Output the [X, Y] coordinate of the center of the cell containing the given text.  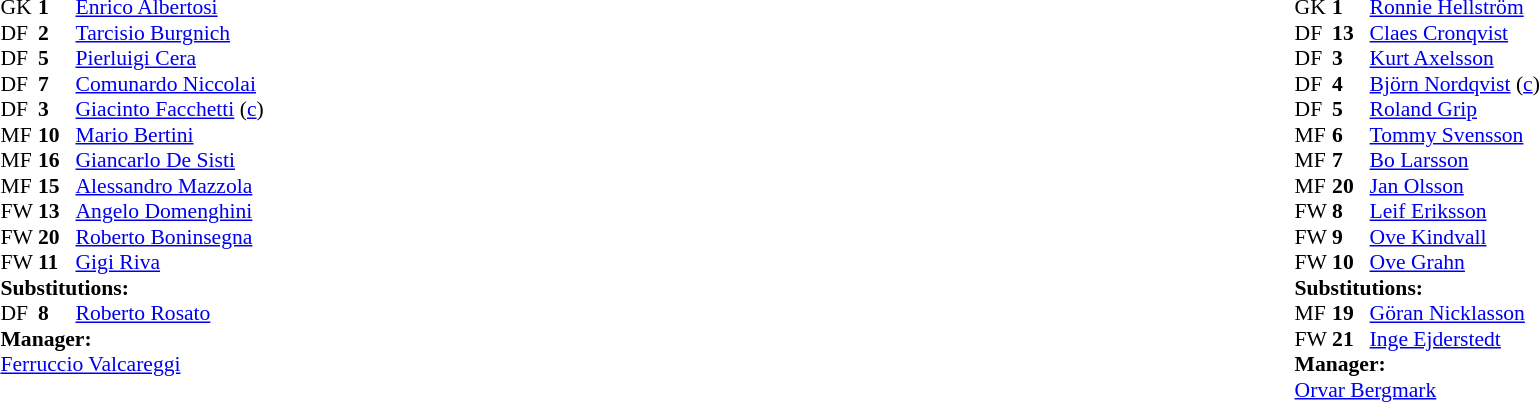
2 [57, 33]
15 [57, 186]
Manager: [132, 339]
Mario Bertini [170, 135]
Alessandro Mazzola [170, 186]
Roberto Boninsegna [170, 237]
Comunardo Niccolai [170, 84]
11 [57, 263]
Tarcisio Burgnich [170, 33]
Substitutions: [132, 288]
21 [1351, 339]
6 [1351, 135]
19 [1351, 313]
Ferruccio Valcareggi [132, 365]
Giancarlo De Sisti [170, 161]
Gigi Riva [170, 263]
Roberto Rosato [170, 313]
Angelo Domenghini [170, 211]
Pierluigi Cera [170, 59]
9 [1351, 237]
4 [1351, 84]
Giacinto Facchetti (c) [170, 109]
16 [57, 161]
